Capture the cell that displays the provided text and extract its (x, y) central coordinate. 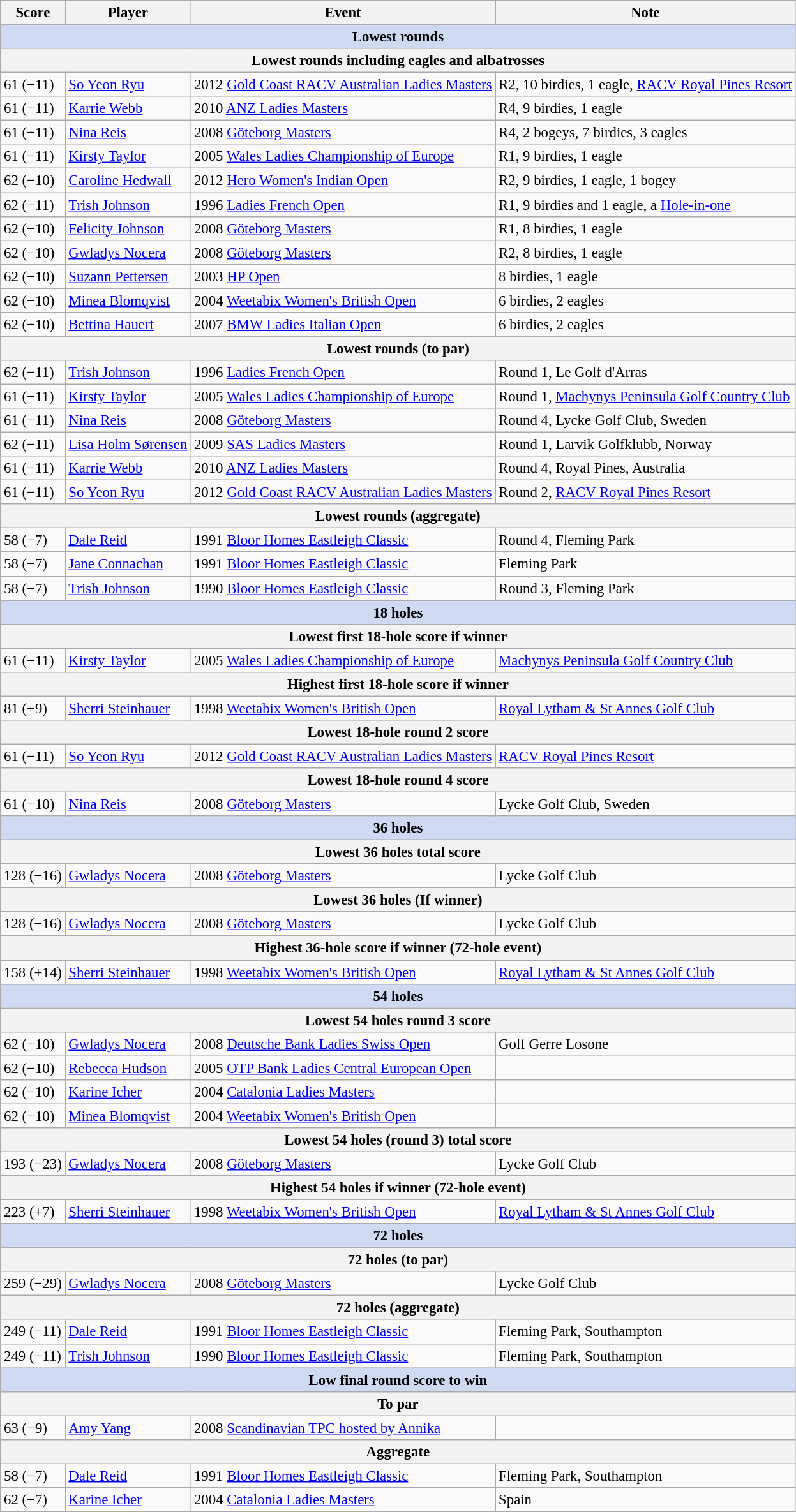
72 holes (to par) (398, 1260)
Rebecca Hudson (128, 1068)
72 holes (398, 1236)
62 (−7) (33, 1500)
Lowest 54 holes (round 3) total score (398, 1140)
2008 Scandinavian TPC hosted by Annika (343, 1428)
Highest first 18-hole score if winner (398, 685)
R2, 10 birdies, 1 eagle, RACV Royal Pines Resort (645, 85)
193 (−23) (33, 1164)
R4, 2 bogeys, 7 birdies, 3 eagles (645, 133)
Lowest 36 holes (If winner) (398, 900)
72 holes (aggregate) (398, 1308)
Note (645, 13)
Round 2, RACV Royal Pines Resort (645, 493)
259 (−29) (33, 1284)
2012 Hero Women's Indian Open (343, 181)
Player (128, 13)
Score (33, 13)
Round 1, Machynys Peninsula Golf Country Club (645, 396)
Machynys Peninsula Golf Country Club (645, 660)
Round 1, Larvik Golfklubb, Norway (645, 445)
223 (+7) (33, 1212)
Aggregate (398, 1452)
36 holes (398, 828)
Spain (645, 1500)
Felicity Johnson (128, 228)
Amy Yang (128, 1428)
Round 4, Fleming Park (645, 540)
2008 Deutsche Bank Ladies Swiss Open (343, 1044)
R1, 9 birdies and 1 eagle, a Hole-in-one (645, 205)
2003 HP Open (343, 276)
Lowest 54 holes round 3 score (398, 1020)
R1, 8 birdies, 1 eagle (645, 228)
2007 BMW Ladies Italian Open (343, 325)
Lowest 18-hole round 4 score (398, 780)
To par (398, 1404)
Lycke Golf Club, Sweden (645, 804)
Lowest rounds (aggregate) (398, 516)
R2, 9 birdies, 1 eagle, 1 bogey (645, 181)
Lisa Holm Sørensen (128, 445)
Highest 36-hole score if winner (72-hole event) (398, 948)
R1, 9 birdies, 1 eagle (645, 156)
18 holes (398, 612)
Fleming Park (645, 565)
158 (+14) (33, 972)
Lowest 36 holes total score (398, 852)
Round 1, Le Golf d'Arras (645, 373)
RACV Royal Pines Resort (645, 756)
Lowest rounds (398, 37)
81 (+9) (33, 708)
R2, 8 birdies, 1 eagle (645, 253)
Lowest rounds including eagles and albatrosses (398, 61)
61 (−10) (33, 804)
Round 3, Fleming Park (645, 588)
Jane Connachan (128, 565)
Golf Gerre Losone (645, 1044)
Lowest 18-hole round 2 score (398, 732)
Event (343, 13)
R4, 9 birdies, 1 eagle (645, 108)
Lowest first 18-hole score if winner (398, 636)
Round 4, Royal Pines, Australia (645, 468)
Round 4, Lycke Golf Club, Sweden (645, 420)
Highest 54 holes if winner (72-hole event) (398, 1188)
2009 SAS Ladies Masters (343, 445)
Low final round score to win (398, 1380)
54 holes (398, 996)
8 birdies, 1 eagle (645, 276)
2005 OTP Bank Ladies Central European Open (343, 1068)
Suzann Pettersen (128, 276)
Bettina Hauert (128, 325)
Caroline Hedwall (128, 181)
63 (−9) (33, 1428)
Lowest rounds (to par) (398, 348)
